Find where the given text appears and provide that cell's center as (x, y) coordinate. 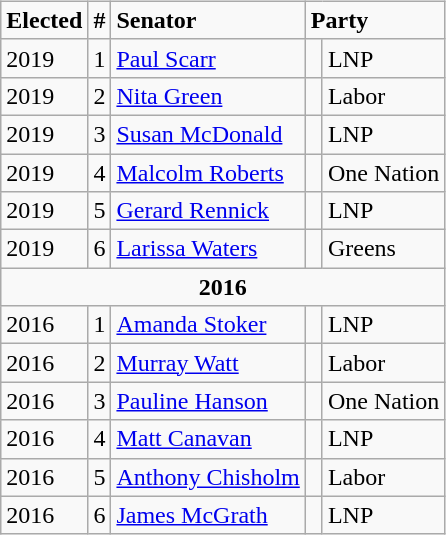
Elected (44, 20)
Matt Canavan (208, 439)
Gerard Rennick (208, 211)
Larissa Waters (208, 249)
Greens (383, 249)
Anthony Chisholm (208, 477)
Pauline Hanson (208, 401)
Party (374, 20)
Amanda Stoker (208, 325)
Susan McDonald (208, 134)
# (100, 20)
James McGrath (208, 515)
Paul Scarr (208, 58)
Murray Watt (208, 363)
Malcolm Roberts (208, 173)
Nita Green (208, 96)
Senator (208, 20)
